Search for the cell housing the specified text and yield its [x, y] center coordinate. 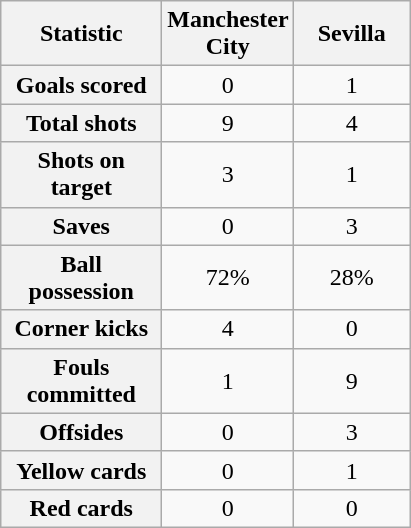
Total shots [82, 123]
72% [228, 278]
Offsides [82, 432]
Shots on target [82, 174]
Ball possession [82, 278]
Statistic [82, 34]
28% [352, 278]
Corner kicks [82, 329]
Yellow cards [82, 470]
Red cards [82, 508]
Sevilla [352, 34]
Saves [82, 226]
Fouls committed [82, 380]
Manchester City [228, 34]
Goals scored [82, 85]
